Determine the (X, Y) coordinate at the center of the cell enclosing the given text.  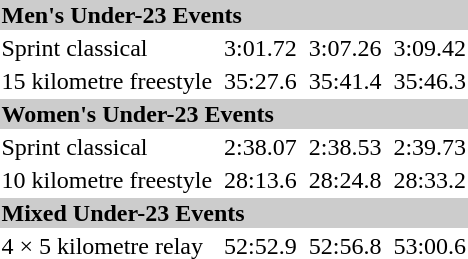
35:27.6 (261, 81)
10 kilometre freestyle (107, 180)
2:38.07 (261, 147)
Men's Under-23 Events (234, 15)
3:09.42 (430, 48)
35:41.4 (345, 81)
3:07.26 (345, 48)
28:33.2 (430, 180)
28:13.6 (261, 180)
Women's Under-23 Events (234, 114)
15 kilometre freestyle (107, 81)
Mixed Under-23 Events (234, 213)
3:01.72 (261, 48)
35:46.3 (430, 81)
2:38.53 (345, 147)
2:39.73 (430, 147)
28:24.8 (345, 180)
